Extract the [X, Y] coordinate from the center of the cell holding the provided text.  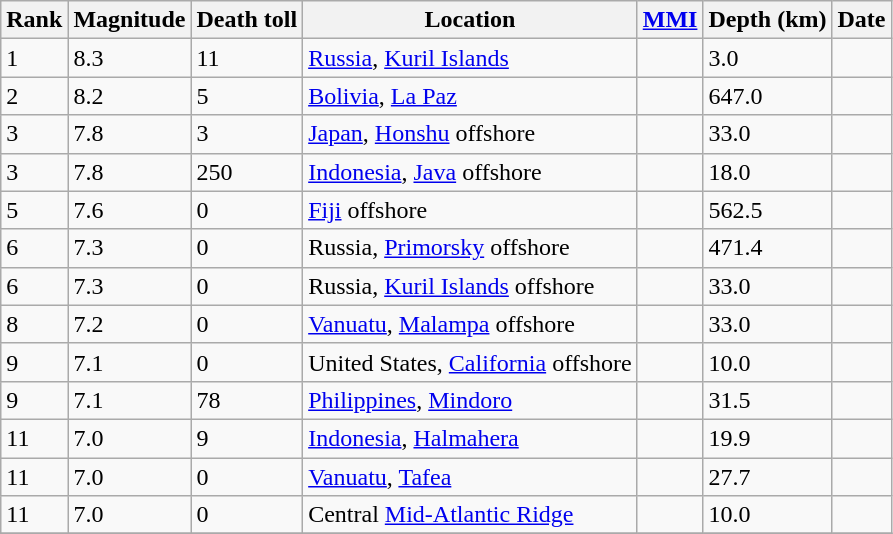
562.5 [768, 210]
31.5 [768, 400]
Fiji offshore [470, 210]
2 [34, 96]
Vanuatu, Malampa offshore [470, 324]
United States, California offshore [470, 362]
7.6 [130, 210]
1 [34, 58]
Bolivia, La Paz [470, 96]
Indonesia, Java offshore [470, 172]
Vanuatu, Tafea [470, 477]
27.7 [768, 477]
Russia, Primorsky offshore [470, 248]
250 [247, 172]
471.4 [768, 248]
Date [862, 20]
Central Mid-Atlantic Ridge [470, 515]
Russia, Kuril Islands offshore [470, 286]
78 [247, 400]
647.0 [768, 96]
7.2 [130, 324]
Magnitude [130, 20]
Philippines, Mindoro [470, 400]
MMI [670, 20]
Rank [34, 20]
Russia, Kuril Islands [470, 58]
Location [470, 20]
8 [34, 324]
Japan, Honshu offshore [470, 134]
8.3 [130, 58]
19.9 [768, 438]
Death toll [247, 20]
Depth (km) [768, 20]
8.2 [130, 96]
18.0 [768, 172]
3.0 [768, 58]
Indonesia, Halmahera [470, 438]
